Capture the cell that displays the provided text and extract its [X, Y] central coordinate. 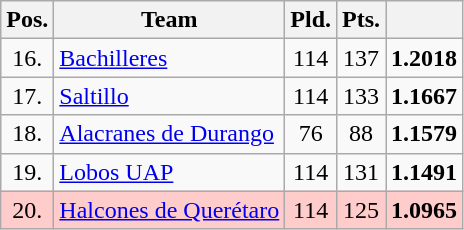
131 [362, 172]
133 [362, 96]
Lobos UAP [170, 172]
16. [28, 58]
Saltillo [170, 96]
18. [28, 134]
125 [362, 210]
1.1579 [424, 134]
Pld. [311, 20]
20. [28, 210]
Bachilleres [170, 58]
88 [362, 134]
Team [170, 20]
Pts. [362, 20]
76 [311, 134]
1.1667 [424, 96]
17. [28, 96]
137 [362, 58]
Pos. [28, 20]
Halcones de Querétaro [170, 210]
1.0965 [424, 210]
19. [28, 172]
Alacranes de Durango [170, 134]
1.1491 [424, 172]
1.2018 [424, 58]
